Capture the cell that displays the provided text and extract its (x, y) central coordinate. 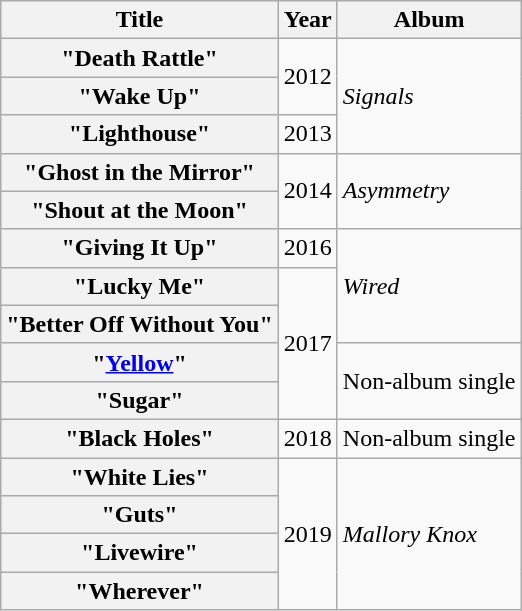
Mallory Knox (429, 534)
"White Lies" (140, 477)
"Yellow" (140, 362)
"Lucky Me" (140, 286)
2014 (308, 191)
Signals (429, 96)
"Shout at the Moon" (140, 210)
2012 (308, 77)
"Guts" (140, 515)
"Livewire" (140, 553)
"Wake Up" (140, 96)
Album (429, 20)
2013 (308, 134)
Asymmetry (429, 191)
Title (140, 20)
2017 (308, 343)
2018 (308, 438)
"Ghost in the Mirror" (140, 172)
"Sugar" (140, 400)
"Giving It Up" (140, 248)
"Black Holes" (140, 438)
Year (308, 20)
"Wherever" (140, 591)
"Death Rattle" (140, 58)
"Lighthouse" (140, 134)
"Better Off Without You" (140, 324)
Wired (429, 286)
2016 (308, 248)
2019 (308, 534)
